Output the [x, y] coordinate of the center of the cell containing the given text.  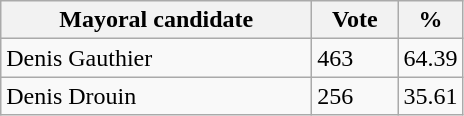
256 [355, 96]
Denis Drouin [156, 96]
64.39 [430, 58]
Mayoral candidate [156, 20]
Denis Gauthier [156, 58]
% [430, 20]
463 [355, 58]
Vote [355, 20]
35.61 [430, 96]
